Determine the (X, Y) coordinate at the center of the cell enclosing the given text.  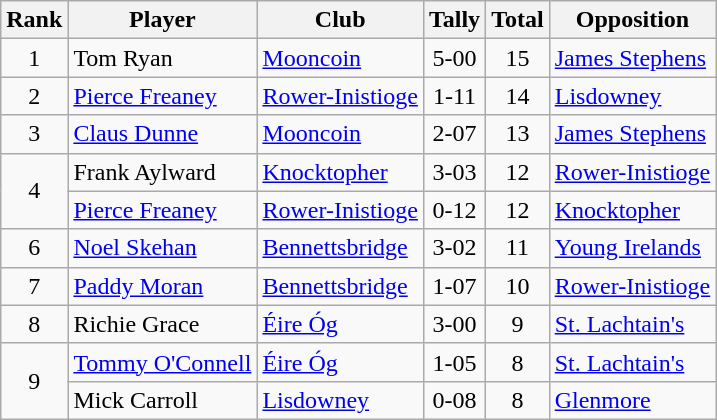
Richie Grace (162, 324)
1-07 (454, 286)
Mick Carroll (162, 400)
Paddy Moran (162, 286)
Tom Ryan (162, 58)
Tommy O'Connell (162, 362)
3-00 (454, 324)
Frank Aylward (162, 172)
Tally (454, 20)
Club (340, 20)
0-08 (454, 400)
7 (34, 286)
4 (34, 191)
Total (518, 20)
1-11 (454, 96)
2-07 (454, 134)
15 (518, 58)
5-00 (454, 58)
1-05 (454, 362)
3-03 (454, 172)
2 (34, 96)
Young Irelands (632, 248)
3-02 (454, 248)
Glenmore (632, 400)
Noel Skehan (162, 248)
3 (34, 134)
10 (518, 286)
Rank (34, 20)
1 (34, 58)
Opposition (632, 20)
11 (518, 248)
14 (518, 96)
Claus Dunne (162, 134)
Player (162, 20)
6 (34, 248)
0-12 (454, 210)
13 (518, 134)
